Search for the cell housing the specified text and yield its (X, Y) center coordinate. 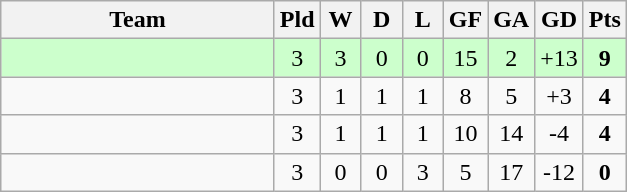
Team (138, 20)
10 (465, 134)
GA (512, 20)
Pld (297, 20)
+3 (560, 96)
-12 (560, 172)
Pts (604, 20)
+13 (560, 58)
9 (604, 58)
L (422, 20)
17 (512, 172)
14 (512, 134)
15 (465, 58)
W (340, 20)
2 (512, 58)
8 (465, 96)
D (382, 20)
GD (560, 20)
GF (465, 20)
-4 (560, 134)
